For the text-containing cell, return its midpoint in [X, Y] coordinate format. 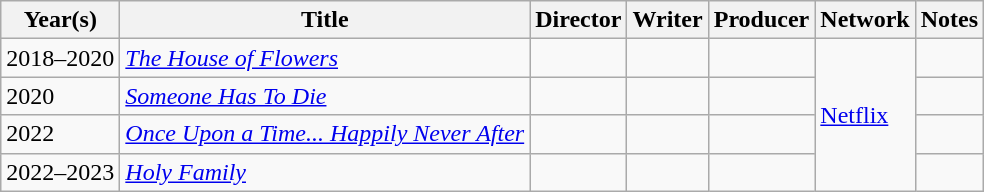
Once Upon a Time... Happily Never After [325, 134]
Year(s) [60, 20]
Title [325, 20]
2022 [60, 134]
Director [578, 20]
Writer [668, 20]
2018–2020 [60, 58]
Notes [949, 20]
2022–2023 [60, 172]
Network [865, 20]
Producer [762, 20]
Holy Family [325, 172]
Netflix [865, 115]
Someone Has To Die [325, 96]
2020 [60, 96]
The House of Flowers [325, 58]
